Return [X, Y] of the center of cell containing provided text 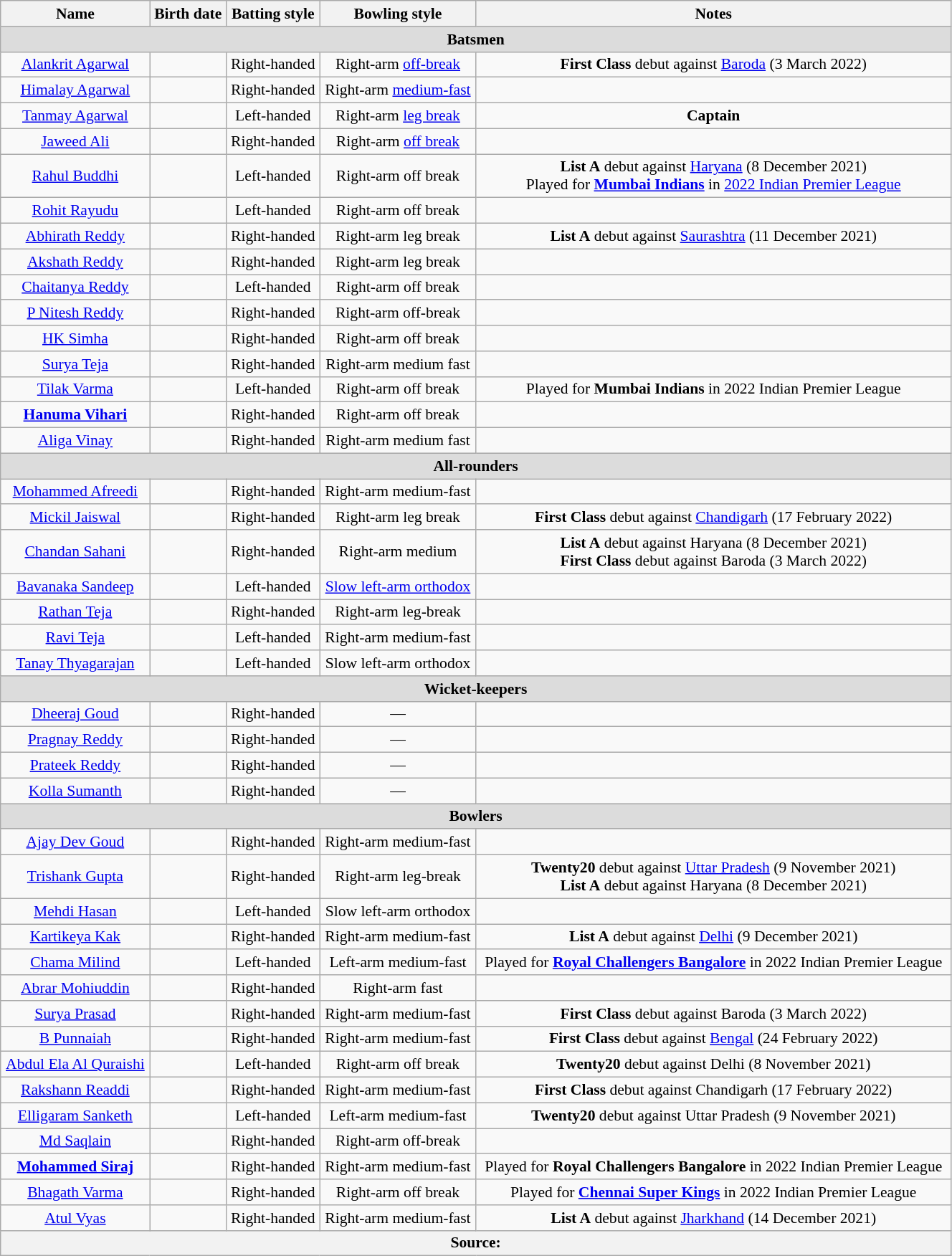
HK Simha [75, 338]
B Punnaiah [75, 1039]
Ravi Teja [75, 638]
Himalay Agarwal [75, 90]
Dheeraj Goud [75, 714]
Played for Chennai Super Kings in 2022 Indian Premier League [713, 1192]
Hanuma Vihari [75, 415]
Rathan Teja [75, 612]
Abhirath Reddy [75, 237]
Akshath Reddy [75, 262]
Chandan Sahani [75, 552]
Batsmen [476, 39]
Atul Vyas [75, 1218]
Notes [713, 14]
Jaweed Ali [75, 141]
Bavanaka Sandeep [75, 586]
Rahul Buddhi [75, 176]
Rohit Rayudu [75, 211]
Elligaram Sanketh [75, 1115]
Md Saqlain [75, 1141]
Source: [476, 1243]
Twenty20 debut against Uttar Pradesh (9 November 2021) List A debut against Haryana (8 December 2021) [713, 876]
List A debut against Jharkhand (14 December 2021) [713, 1218]
Bowling style [398, 14]
Kartikeya Kak [75, 937]
Abdul Ela Al Quraishi [75, 1065]
List A debut against Saurashtra (11 December 2021) [713, 237]
Wicket-keepers [476, 689]
List A debut against Haryana (8 December 2021) First Class debut against Baroda (3 March 2022) [713, 552]
Birth date [188, 14]
Mohammed Siraj [75, 1167]
Tilak Varma [75, 389]
Right-arm medium [398, 552]
Played for Mumbai Indians in 2022 Indian Premier League [713, 389]
Name [75, 14]
Aliga Vinay [75, 441]
List A debut against Haryana (8 December 2021) Played for Mumbai Indians in 2022 Indian Premier League [713, 176]
Twenty20 debut against Uttar Pradesh (9 November 2021) [713, 1115]
Chaitanya Reddy [75, 287]
Right-arm fast [398, 988]
Chama Milind [75, 963]
Tanay Thyagarajan [75, 663]
Kolla Sumanth [75, 791]
Bhagath Varma [75, 1192]
Mohammed Afreedi [75, 492]
Batting style [273, 14]
Ajay Dev Goud [75, 842]
Rakshann Readdi [75, 1090]
Surya Prasad [75, 1014]
All-rounders [476, 466]
Mickil Jaiswal [75, 518]
Pragnay Reddy [75, 740]
Trishank Gupta [75, 876]
Alankrit Agarwal [75, 65]
Bowlers [476, 817]
Captain [713, 116]
Surya Teja [75, 364]
Tanmay Agarwal [75, 116]
Abrar Mohiuddin [75, 988]
Mehdi Hasan [75, 911]
P Nitesh Reddy [75, 313]
First Class debut against Bengal (24 February 2022) [713, 1039]
Prateek Reddy [75, 766]
Twenty20 debut against Delhi (8 November 2021) [713, 1065]
List A debut against Delhi (9 December 2021) [713, 937]
